Return [X, Y] of the center of cell containing provided text 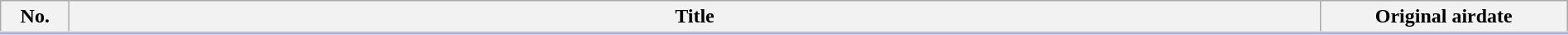
Title [695, 17]
Original airdate [1444, 17]
No. [35, 17]
